Detect which cell encompasses the target text, then output its [X, Y] center coordinate. 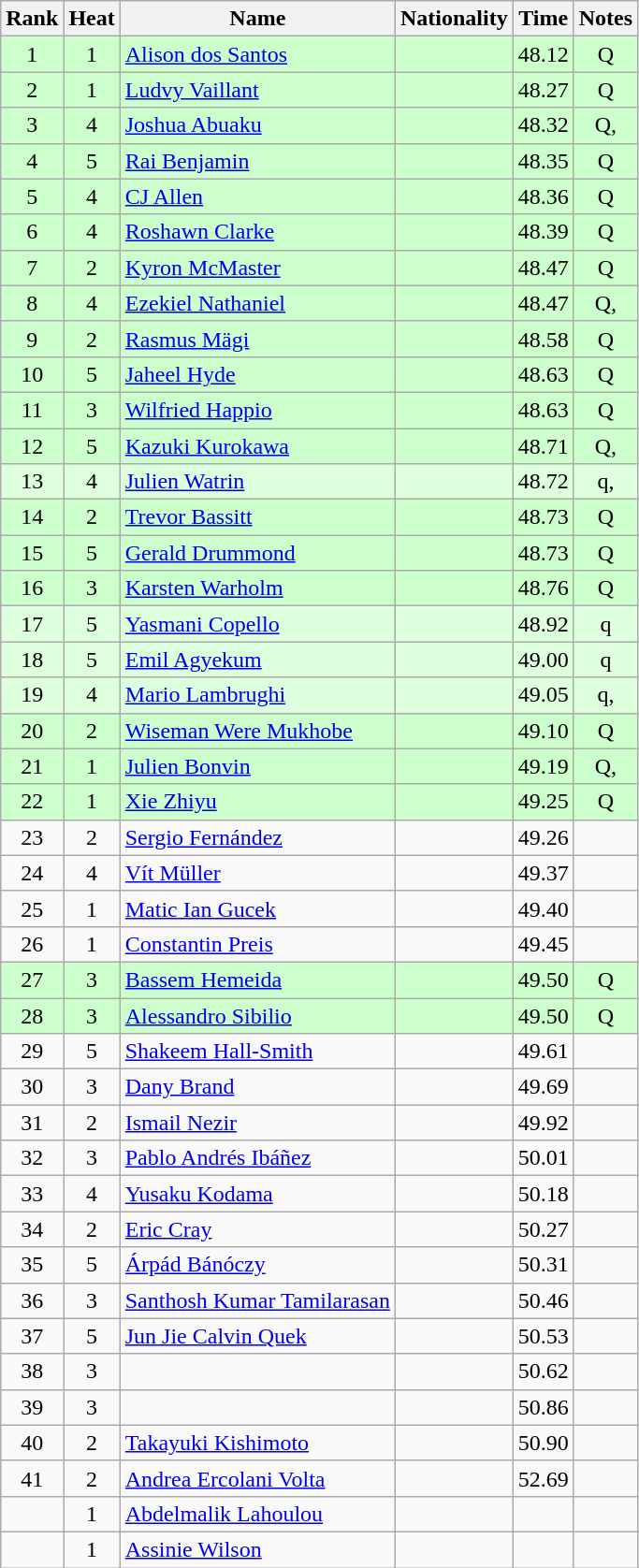
35 [32, 1265]
26 [32, 944]
49.37 [543, 873]
50.31 [543, 1265]
19 [32, 695]
50.27 [543, 1229]
Name [257, 19]
27 [32, 980]
29 [32, 1052]
48.71 [543, 446]
48.27 [543, 90]
Ludvy Vaillant [257, 90]
Takayuki Kishimoto [257, 1443]
12 [32, 446]
Dany Brand [257, 1087]
34 [32, 1229]
Julien Bonvin [257, 766]
20 [32, 731]
Vít Müller [257, 873]
8 [32, 303]
25 [32, 908]
50.46 [543, 1300]
48.58 [543, 339]
Assinie Wilson [257, 1549]
24 [32, 873]
Sergio Fernández [257, 837]
14 [32, 517]
Jaheel Hyde [257, 374]
13 [32, 482]
Rai Benjamin [257, 161]
30 [32, 1087]
Notes [605, 19]
Heat [92, 19]
22 [32, 802]
Andrea Ercolani Volta [257, 1478]
17 [32, 624]
Trevor Bassitt [257, 517]
Alessandro Sibilio [257, 1015]
49.92 [543, 1123]
Shakeem Hall-Smith [257, 1052]
48.12 [543, 54]
49.40 [543, 908]
11 [32, 410]
Ismail Nezir [257, 1123]
Kazuki Kurokawa [257, 446]
33 [32, 1194]
48.72 [543, 482]
Yasmani Copello [257, 624]
50.62 [543, 1372]
Emil Agyekum [257, 660]
Rank [32, 19]
Árpád Bánóczy [257, 1265]
18 [32, 660]
48.32 [543, 125]
49.25 [543, 802]
Mario Lambrughi [257, 695]
49.61 [543, 1052]
49.19 [543, 766]
37 [32, 1336]
Bassem Hemeida [257, 980]
10 [32, 374]
Yusaku Kodama [257, 1194]
15 [32, 553]
50.86 [543, 1407]
Ezekiel Nathaniel [257, 303]
Rasmus Mägi [257, 339]
49.26 [543, 837]
31 [32, 1123]
21 [32, 766]
Matic Ian Gucek [257, 908]
50.90 [543, 1443]
50.18 [543, 1194]
40 [32, 1443]
Julien Watrin [257, 482]
48.92 [543, 624]
48.39 [543, 232]
CJ Allen [257, 196]
Nationality [454, 19]
49.69 [543, 1087]
Roshawn Clarke [257, 232]
Abdelmalik Lahoulou [257, 1514]
36 [32, 1300]
Joshua Abuaku [257, 125]
48.36 [543, 196]
6 [32, 232]
23 [32, 837]
50.53 [543, 1336]
32 [32, 1158]
38 [32, 1372]
50.01 [543, 1158]
39 [32, 1407]
49.10 [543, 731]
Xie Zhiyu [257, 802]
Time [543, 19]
Alison dos Santos [257, 54]
Constantin Preis [257, 944]
Wilfried Happio [257, 410]
16 [32, 588]
Karsten Warholm [257, 588]
48.76 [543, 588]
28 [32, 1015]
49.45 [543, 944]
49.05 [543, 695]
Santhosh Kumar Tamilarasan [257, 1300]
49.00 [543, 660]
52.69 [543, 1478]
7 [32, 268]
Jun Jie Calvin Quek [257, 1336]
Eric Cray [257, 1229]
9 [32, 339]
48.35 [543, 161]
Gerald Drummond [257, 553]
Wiseman Were Mukhobe [257, 731]
Pablo Andrés Ibáñez [257, 1158]
Kyron McMaster [257, 268]
41 [32, 1478]
